Return the (x, y) coordinate for the center point of the cell that contains the specified text.  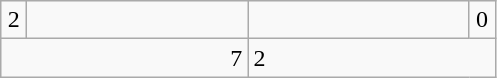
7 (124, 58)
0 (482, 20)
